Search for the cell housing the specified text and yield its (X, Y) center coordinate. 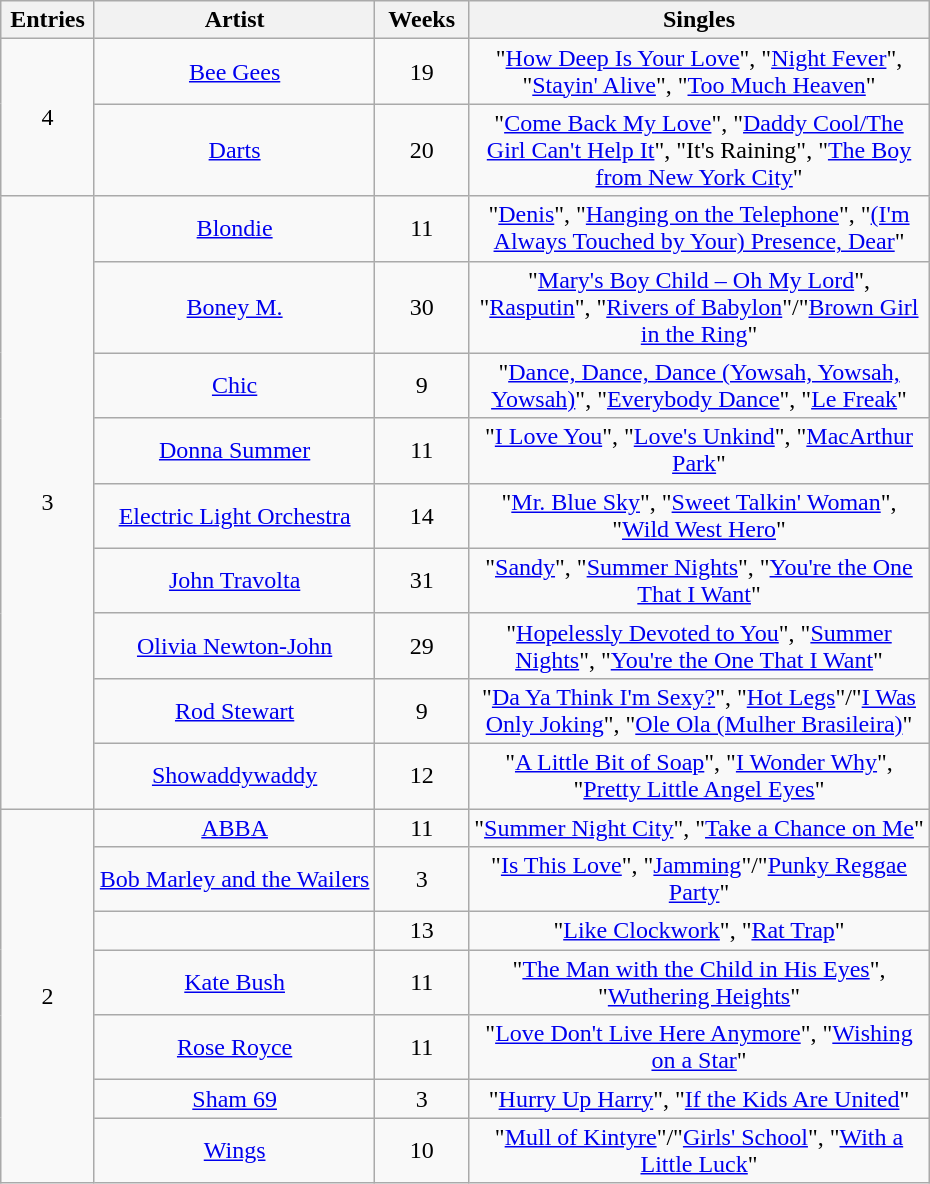
29 (422, 646)
Entries (48, 20)
Rose Royce (234, 1048)
13 (422, 931)
Showaddywaddy (234, 776)
Rod Stewart (234, 710)
"Denis", "Hanging on the Telephone", "(I'm Always Touched by Your) Presence, Dear" (698, 228)
"Sandy", "Summer Nights", "You're the One That I Want" (698, 580)
Sham 69 (234, 1099)
Olivia Newton-John (234, 646)
Boney M. (234, 307)
12 (422, 776)
10 (422, 1150)
John Travolta (234, 580)
Singles (698, 20)
"Mary's Boy Child – Oh My Lord", "Rasputin", "Rivers of Babylon"/"Brown Girl in the Ring" (698, 307)
"Is This Love", "Jamming"/"Punky Reggae Party" (698, 880)
14 (422, 516)
"Love Don't Live Here Anymore", "Wishing on a Star" (698, 1048)
"Da Ya Think I'm Sexy?", "Hot Legs"/"I Was Only Joking", "Ole Ola (Mulher Brasileira)" (698, 710)
"Hurry Up Harry", "If the Kids Are United" (698, 1099)
"Dance, Dance, Dance (Yowsah, Yowsah, Yowsah)", "Everybody Dance", "Le Freak" (698, 386)
"The Man with the Child in His Eyes", "Wuthering Heights" (698, 982)
"I Love You", "Love's Unkind", "MacArthur Park" (698, 450)
"Like Clockwork", "Rat Trap" (698, 931)
"Come Back My Love", "Daddy Cool/The Girl Can't Help It", "It's Raining", "The Boy from New York City" (698, 150)
"Mr. Blue Sky", "Sweet Talkin' Woman", "Wild West Hero" (698, 516)
20 (422, 150)
"Summer Night City", "Take a Chance on Me" (698, 827)
Blondie (234, 228)
Bob Marley and the Wailers (234, 880)
"Hopelessly Devoted to You", "Summer Nights", "You're the One That I Want" (698, 646)
2 (48, 995)
Kate Bush (234, 982)
Weeks (422, 20)
Chic (234, 386)
"A Little Bit of Soap", "I Wonder Why", "Pretty Little Angel Eyes" (698, 776)
Donna Summer (234, 450)
Bee Gees (234, 72)
31 (422, 580)
Electric Light Orchestra (234, 516)
"How Deep Is Your Love", "Night Fever", "Stayin' Alive", "Too Much Heaven" (698, 72)
Wings (234, 1150)
30 (422, 307)
Darts (234, 150)
"Mull of Kintyre"/"Girls' School", "With a Little Luck" (698, 1150)
19 (422, 72)
ABBA (234, 827)
4 (48, 118)
Artist (234, 20)
